Return (x, y) of the center of cell containing provided text 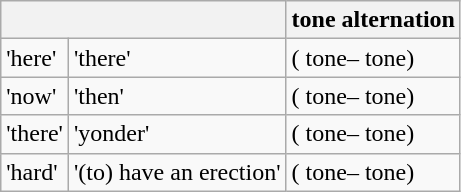
'yonder' (177, 134)
'hard' (35, 172)
'then' (177, 96)
'here' (35, 58)
tone alternation (373, 20)
'(to) have an erection' (177, 172)
'now' (35, 96)
